Determine the [X, Y] coordinate at the center of the cell enclosing the given text.  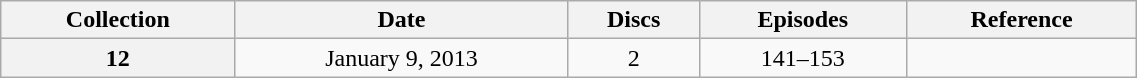
Discs [634, 20]
Episodes [802, 20]
Collection [118, 20]
Reference [1022, 20]
141–153 [802, 58]
2 [634, 58]
January 9, 2013 [402, 58]
12 [118, 58]
Date [402, 20]
